Provide the [x, y] coordinate of the cell's center where the given text is located.  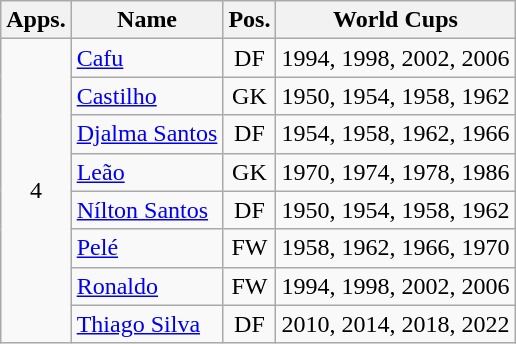
Pos. [250, 20]
1970, 1974, 1978, 1986 [396, 172]
Castilho [147, 96]
Nílton Santos [147, 210]
Thiago Silva [147, 324]
1958, 1962, 1966, 1970 [396, 248]
Djalma Santos [147, 134]
Ronaldo [147, 286]
World Cups [396, 20]
Pelé [147, 248]
1954, 1958, 1962, 1966 [396, 134]
Cafu [147, 58]
2010, 2014, 2018, 2022 [396, 324]
4 [36, 191]
Apps. [36, 20]
Name [147, 20]
Leão [147, 172]
